Capture the cell that displays the provided text and extract its (X, Y) central coordinate. 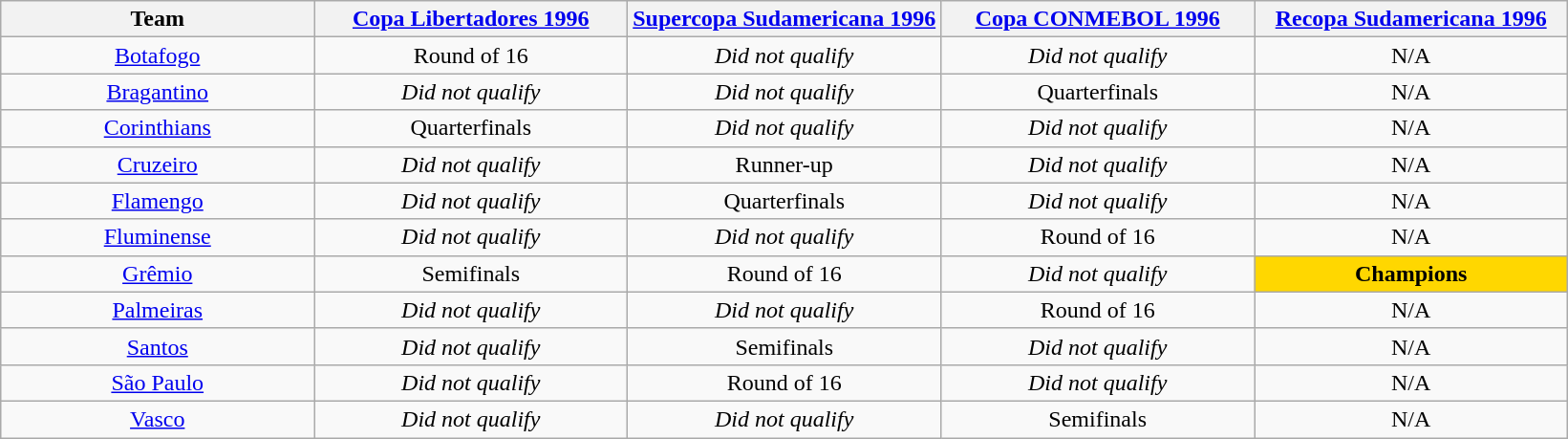
Vasco (158, 419)
Team (158, 19)
Grêmio (158, 274)
Botafogo (158, 55)
Champions (1411, 274)
Cruzeiro (158, 165)
Santos (158, 346)
Copa Libertadores 1996 (471, 19)
Copa CONMEBOL 1996 (1098, 19)
Fluminense (158, 237)
Flamengo (158, 201)
Runner-up (784, 165)
Corinthians (158, 128)
Supercopa Sudamericana 1996 (784, 19)
Palmeiras (158, 310)
Recopa Sudamericana 1996 (1411, 19)
Bragantino (158, 92)
São Paulo (158, 383)
